Pinpoint the cell where the given text exists, returning its (x, y) midpoint coordinate. 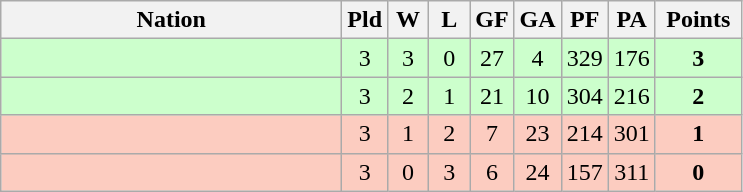
27 (492, 58)
329 (584, 58)
301 (632, 134)
157 (584, 172)
21 (492, 96)
PF (584, 20)
304 (584, 96)
6 (492, 172)
GF (492, 20)
4 (538, 58)
23 (538, 134)
24 (538, 172)
311 (632, 172)
PA (632, 20)
L (450, 20)
GA (538, 20)
Nation (172, 20)
7 (492, 134)
10 (538, 96)
Pld (365, 20)
214 (584, 134)
216 (632, 96)
Points (698, 20)
176 (632, 58)
W (408, 20)
